Identify which cell holds the provided text, then report its [X, Y] central coordinate. 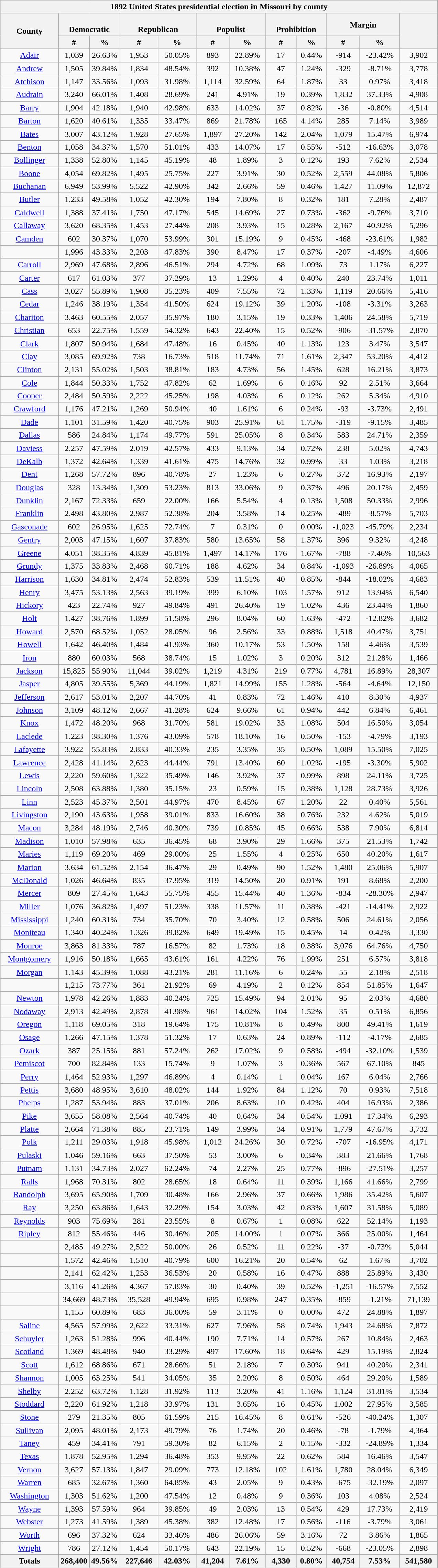
2,095 [74, 1430]
235 [212, 749]
1,916 [74, 959]
4.31% [247, 671]
52.93% [105, 1077]
1,684 [139, 343]
Adair [30, 55]
4,051 [74, 553]
37.29% [177, 278]
62.24% [177, 1168]
2,003 [74, 540]
39.02% [177, 671]
68.35% [105, 226]
6.15% [247, 1443]
1,996 [74, 252]
6,974 [419, 134]
51.28% [105, 1339]
-859 [343, 1299]
0.84% [311, 566]
241 [212, 95]
181 [343, 200]
42.30% [177, 200]
Howell [30, 645]
3,585 [419, 1404]
63.86% [105, 1207]
Warren [30, 1483]
5,607 [419, 1194]
2,019 [139, 448]
497 [212, 1352]
16.50% [380, 723]
4,171 [419, 1142]
880 [74, 658]
671 [139, 1365]
7.53% [380, 1561]
267 [343, 1339]
1,378 [139, 1038]
44.44% [177, 762]
1.29% [247, 278]
22.75% [105, 330]
Gasconade [30, 527]
1,572 [74, 1260]
17.34% [380, 1116]
338 [212, 906]
31.58% [380, 1207]
1,454 [139, 1548]
Perry [30, 1077]
683 [139, 1312]
71.38% [105, 1129]
628 [343, 369]
133 [139, 1064]
1,495 [139, 173]
1,223 [74, 736]
912 [343, 592]
11,044 [139, 671]
6.10% [247, 592]
0.89% [311, 1038]
4.14% [311, 121]
-93 [343, 409]
53.94% [105, 1103]
2,498 [74, 514]
2,570 [74, 632]
3,085 [74, 356]
180 [212, 317]
390 [212, 252]
16.57% [177, 946]
Stone [30, 1417]
442 [343, 710]
1,844 [74, 383]
24 [281, 1038]
40,754 [343, 1561]
15.47% [380, 134]
104 [281, 1011]
43.21% [177, 972]
23.71% [177, 1129]
1,860 [419, 605]
16.89% [380, 671]
43.61% [177, 959]
-668 [343, 1548]
Hickory [30, 605]
-23.42% [380, 55]
95 [343, 998]
5,907 [419, 867]
773 [212, 1470]
382 [212, 1522]
809 [74, 893]
6,814 [419, 828]
-9.76% [380, 213]
3,257 [419, 1168]
13.40% [247, 762]
Shelby [30, 1391]
-8.57% [380, 514]
845 [419, 1064]
23.55% [177, 1221]
155 [281, 684]
0.16% [311, 383]
51.85% [380, 985]
39.84% [105, 68]
696 [74, 1535]
49.77% [177, 435]
1,472 [74, 723]
1,883 [139, 998]
1,269 [139, 409]
Maries [30, 854]
30.46% [177, 1234]
92 [343, 383]
-4.79% [380, 736]
312 [343, 658]
1,612 [74, 1365]
51.23% [177, 906]
Ozark [30, 1051]
1,174 [139, 435]
21.78% [247, 121]
175 [212, 1024]
-26.89% [380, 566]
3.00% [247, 1155]
-16.57% [380, 1286]
568 [139, 658]
2,056 [419, 920]
653 [74, 330]
Callaway [30, 226]
3,061 [419, 1522]
5,044 [419, 1247]
149 [212, 1129]
5,369 [139, 684]
1,266 [74, 1038]
-195 [343, 762]
Buchanan [30, 186]
23.44% [380, 605]
0.88% [311, 632]
24.88% [380, 1312]
1,375 [74, 566]
4,680 [419, 998]
3.91% [247, 173]
81.33% [105, 946]
36.47% [177, 867]
3,863 [74, 946]
2,190 [74, 815]
7,552 [419, 1286]
2,428 [74, 762]
1.16% [311, 1391]
-0.80% [380, 108]
8.04% [247, 619]
968 [139, 723]
2,173 [139, 1430]
813 [212, 487]
1.36% [311, 893]
2,534 [419, 160]
2,487 [419, 200]
-12.82% [380, 619]
1,338 [74, 160]
3,680 [74, 1090]
940 [139, 1352]
2,878 [139, 1011]
833 [212, 815]
47.82% [177, 383]
10.84% [380, 1339]
7,025 [419, 749]
6,540 [419, 592]
Moniteau [30, 933]
61.59% [177, 1417]
25.75% [177, 173]
725 [212, 998]
47.54% [177, 1496]
27.44% [177, 226]
1,406 [343, 317]
1,219 [212, 671]
1,372 [74, 461]
45.39% [105, 972]
1,354 [139, 304]
2,501 [139, 802]
0.27% [311, 474]
Morgan [30, 972]
7.55% [247, 291]
0.61% [311, 1417]
1,570 [139, 147]
0.13% [311, 501]
1,508 [343, 501]
47.48% [177, 343]
54.32% [177, 330]
6,293 [419, 1116]
31.81% [380, 1391]
1,453 [139, 226]
410 [343, 697]
7.62% [380, 160]
33.83% [105, 566]
Harrison [30, 579]
52.80% [105, 160]
Clay [30, 356]
42.03% [177, 1561]
1,510 [139, 1260]
1.03% [380, 461]
3,430 [419, 1273]
1,307 [419, 1417]
1,011 [419, 278]
2,474 [139, 579]
-27.51% [380, 1168]
2,252 [74, 1391]
Barton [30, 121]
44.08% [380, 173]
1.12% [311, 1090]
193 [343, 160]
61.92% [105, 1404]
1.46% [311, 697]
33.97% [177, 1404]
0.63% [247, 1038]
24.84% [105, 435]
16.45% [247, 1417]
38 [281, 815]
48.01% [105, 1430]
342 [212, 186]
0.07% [311, 1234]
22.19% [247, 1548]
1,322 [139, 775]
734 [139, 920]
11.74% [247, 356]
622 [343, 1221]
8.47% [247, 252]
Montgomery [30, 959]
50.18% [105, 959]
Camden [30, 239]
146 [212, 775]
3,695 [74, 1194]
36.48% [177, 1457]
60.89% [105, 1312]
50.59% [105, 396]
1.57% [311, 592]
13.34% [105, 487]
2,564 [139, 1116]
2,485 [74, 1247]
961 [212, 1011]
45.37% [105, 802]
8.68% [380, 880]
Douglas [30, 487]
47.67% [380, 1129]
14.17% [247, 553]
7.96% [247, 1325]
3,873 [419, 369]
1,155 [74, 1312]
Scott [30, 1365]
-32.19% [380, 1483]
0.28% [311, 226]
854 [343, 985]
685 [74, 1483]
26.95% [105, 527]
14.07% [247, 147]
48.48% [105, 1352]
61.52% [105, 867]
57.99% [105, 1325]
2,463 [419, 1339]
28.65% [177, 1181]
24.26% [247, 1142]
3,218 [419, 461]
11.57% [247, 906]
0.04% [311, 1077]
48.02% [177, 1090]
0.97% [380, 82]
20.17% [380, 487]
3,539 [419, 645]
1.13% [311, 343]
40.47% [380, 632]
66.01% [105, 95]
60.55% [105, 317]
-834 [343, 893]
881 [139, 1051]
61.03% [105, 278]
4,412 [419, 356]
-153 [343, 736]
2.56% [247, 632]
Newton [30, 998]
-4.64% [380, 684]
Worth [30, 1535]
1,865 [419, 1535]
57.72% [105, 474]
600 [212, 1260]
617 [74, 278]
15,825 [74, 671]
27.12% [105, 1548]
Saline [30, 1325]
37.95% [177, 880]
996 [139, 1339]
14.00% [247, 1234]
-564 [343, 684]
0.93% [380, 1090]
31.59% [105, 422]
3,076 [343, 946]
35.42% [380, 1194]
Osage [30, 1038]
6,856 [419, 1011]
Linn [30, 802]
3,664 [419, 383]
28,307 [419, 671]
2,522 [139, 1247]
42.64% [105, 461]
3.15% [247, 317]
49.27% [105, 1247]
3,330 [419, 933]
5.54% [247, 501]
3,534 [419, 1391]
-7.46% [380, 553]
2,896 [139, 265]
4,367 [139, 1286]
-116 [343, 1522]
-1,251 [343, 1286]
0.85% [311, 579]
7.28% [380, 200]
46.40% [105, 645]
1,408 [139, 95]
0.30% [311, 1365]
38.30% [105, 736]
62.42% [105, 1273]
738 [139, 356]
-1.21% [380, 1299]
52.83% [177, 579]
0.44% [311, 55]
800 [343, 1024]
167 [343, 1077]
144 [212, 1090]
-788 [343, 553]
1,617 [419, 854]
2,898 [419, 1548]
46.51% [177, 265]
1.37% [311, 540]
16.60% [247, 815]
896 [139, 474]
3,007 [74, 134]
0.08% [311, 1221]
Democratic [89, 25]
663 [139, 1155]
583 [343, 435]
215 [212, 1417]
1.50% [311, 645]
22.89% [247, 55]
-329 [343, 68]
1,339 [139, 461]
20.66% [380, 291]
3,710 [419, 213]
Lafayette [30, 749]
3,418 [419, 82]
1,246 [74, 304]
0.74% [311, 1325]
44.19% [177, 684]
Prohibition [296, 25]
366 [343, 1234]
158 [343, 645]
-4.17% [380, 1038]
-31.57% [380, 330]
13.94% [380, 592]
8.30% [380, 697]
3,702 [419, 1260]
38.76% [105, 619]
40.61% [105, 121]
739 [212, 828]
580 [212, 540]
3.86% [380, 1535]
10 [281, 1103]
48.20% [105, 723]
53.20% [380, 356]
2.51% [380, 383]
4,781 [343, 671]
Carter [30, 278]
3,240 [74, 95]
Clark [30, 343]
4.08% [380, 1496]
Putnam [30, 1168]
49.41% [380, 1024]
47.59% [105, 448]
5.02% [380, 448]
1,620 [74, 121]
23 [212, 788]
34.37% [105, 147]
-16.63% [380, 147]
1,832 [343, 95]
1,953 [139, 55]
-489 [343, 514]
3,485 [419, 422]
1,807 [74, 343]
387 [74, 1051]
1,928 [139, 134]
1,380 [139, 788]
28.69% [177, 95]
1,046 [74, 1155]
41.93% [177, 645]
-472 [343, 619]
4.91% [247, 95]
17.02% [247, 1051]
4.46% [380, 645]
42.26% [105, 998]
1,240 [74, 920]
55.90% [105, 671]
50.05% [177, 55]
0.59% [247, 788]
70.31% [105, 1181]
0.33% [311, 317]
22.40% [247, 330]
0.56% [311, 1522]
27.20% [247, 134]
383 [343, 1155]
1,145 [139, 160]
Greene [30, 553]
35.23% [177, 291]
10,563 [419, 553]
301 [212, 239]
Lincoln [30, 788]
1.17% [380, 265]
9.13% [247, 448]
188 [212, 566]
3,778 [419, 68]
39.01% [177, 815]
19.02% [247, 723]
4,805 [74, 684]
Barry [30, 108]
45.25% [177, 396]
Iron [30, 658]
7.71% [247, 1339]
472 [343, 1312]
34.05% [177, 1378]
67 [281, 802]
Monroe [30, 946]
2.96% [247, 1194]
55.75% [177, 893]
4,839 [139, 553]
68.86% [105, 1365]
1,076 [74, 906]
247 [281, 1299]
1,369 [74, 1352]
4.19% [247, 985]
21.35% [105, 1417]
37.50% [177, 1155]
1,303 [74, 1496]
43.12% [105, 134]
2,799 [419, 1181]
51.01% [177, 147]
2,057 [139, 317]
72.33% [105, 501]
3,620 [74, 226]
3.47% [380, 343]
38.35% [105, 553]
41.26% [105, 1286]
69 [212, 985]
2,617 [74, 697]
1,091 [343, 1116]
2,947 [419, 893]
Webster [30, 1522]
1,978 [74, 998]
41.14% [105, 762]
Dade [30, 422]
34.73% [105, 1168]
Phelps [30, 1103]
2.01% [311, 998]
205 [212, 1234]
21.92% [177, 985]
41.50% [177, 304]
3,922 [74, 749]
24.11% [380, 775]
49.58% [105, 200]
2,234 [419, 527]
63.72% [105, 1391]
1,642 [74, 645]
154 [212, 1207]
-906 [343, 330]
1,089 [343, 749]
2,359 [419, 435]
198 [212, 396]
1,505 [74, 68]
700 [74, 1064]
1,847 [139, 1470]
0.94% [311, 710]
6.04% [380, 1077]
1,309 [139, 487]
-332 [343, 1443]
Cole [30, 383]
52.14% [380, 1221]
2,824 [419, 1352]
194 [212, 200]
4,065 [419, 566]
41.61% [177, 461]
Margin [363, 25]
2,459 [419, 487]
3,732 [419, 1129]
35.97% [177, 317]
285 [343, 121]
541 [139, 1378]
69.20% [105, 854]
2.20% [247, 1378]
3.65% [247, 1404]
3,655 [74, 1116]
41.59% [105, 1522]
6,227 [419, 265]
0.82% [311, 108]
2,257 [74, 448]
1,118 [74, 1024]
2,347 [343, 356]
-108 [343, 304]
183 [212, 369]
50.00% [177, 1247]
46.64% [105, 880]
-494 [343, 1051]
3,634 [74, 867]
Pulaski [30, 1155]
1,780 [343, 1470]
3.90% [247, 841]
14.76% [247, 461]
35.49% [177, 775]
3,078 [419, 147]
1,647 [419, 985]
45.38% [177, 1522]
4.72% [247, 265]
37.83% [177, 540]
459 [74, 1443]
1,420 [139, 422]
-9.15% [380, 422]
7.61% [247, 1561]
-28.30% [380, 893]
15.50% [380, 749]
29.09% [177, 1470]
650 [343, 854]
64 [281, 82]
541,580 [419, 1561]
53.01% [105, 697]
649 [212, 933]
3.93% [247, 226]
2.66% [247, 186]
0.80% [311, 1561]
33.46% [177, 1535]
1,899 [139, 619]
-468 [343, 239]
5,296 [419, 226]
59.30% [177, 1443]
Texas [30, 1457]
251 [343, 959]
2,563 [139, 592]
Holt [30, 619]
885 [139, 1129]
17.60% [247, 1352]
927 [139, 605]
48.12% [105, 710]
Vernon [30, 1470]
1,742 [419, 841]
3.40% [247, 920]
41,204 [212, 1561]
3.58% [247, 514]
69.82% [105, 173]
46.89% [177, 1077]
0.35% [311, 1299]
40.33% [177, 749]
0.98% [247, 1299]
4,514 [419, 108]
1,287 [74, 1103]
1.73% [247, 946]
496 [343, 487]
Sullivan [30, 1430]
Dallas [30, 435]
1,918 [139, 1142]
69.05% [105, 1024]
21.28% [380, 658]
Pettis [30, 1090]
2,996 [419, 501]
38.81% [177, 369]
DeKalb [30, 461]
29.00% [177, 854]
2.27% [247, 1168]
48.73% [105, 1299]
Benton [30, 147]
409 [212, 291]
2,154 [139, 867]
3.99% [247, 1129]
1,026 [74, 880]
34.81% [105, 579]
2,623 [139, 762]
1.24% [311, 68]
Marion [30, 867]
131 [212, 1404]
1,480 [343, 867]
1,619 [419, 1024]
27.45% [105, 893]
377 [139, 278]
30.48% [177, 1194]
-36 [343, 108]
-8.71% [380, 68]
4,565 [74, 1325]
57.59% [105, 1509]
64.76% [380, 946]
15.74% [177, 1064]
Totals [30, 1561]
Cedar [30, 304]
42.90% [177, 186]
591 [212, 435]
1.63% [311, 619]
360 [212, 645]
5,522 [139, 186]
1,010 [74, 841]
32.67% [105, 1483]
1,986 [343, 1194]
396 [343, 540]
55 [343, 972]
3.20% [247, 1391]
22.74% [105, 605]
38.19% [105, 304]
-914 [343, 55]
2,200 [419, 880]
227 [212, 173]
39.55% [105, 684]
-24.89% [380, 1443]
47 [281, 68]
Johnson [30, 710]
-45.79% [380, 527]
Ripley [30, 1234]
Jefferson [30, 697]
-1.79% [380, 1430]
545 [212, 213]
39.19% [177, 592]
36.45% [177, 841]
42 [281, 1207]
1,211 [74, 1142]
Wright [30, 1548]
0.31% [247, 527]
21.53% [380, 841]
-14.41% [380, 906]
279 [74, 1417]
2,141 [74, 1273]
2,386 [419, 1103]
10.85% [247, 828]
57.83% [177, 1286]
73.77% [105, 985]
2,491 [419, 409]
1,005 [74, 1378]
5,902 [419, 762]
2,341 [419, 1365]
27.95% [380, 1404]
63.88% [105, 788]
1,752 [139, 383]
45.19% [177, 160]
0.43% [311, 1483]
Shannon [30, 1378]
1,768 [419, 1155]
19.64% [177, 1024]
3,610 [139, 1090]
1,539 [419, 1051]
0.20% [311, 658]
1,334 [419, 1443]
1.89% [247, 160]
1,484 [139, 645]
69.92% [105, 356]
4.73% [247, 369]
0.73% [311, 213]
7.90% [380, 828]
4,750 [419, 946]
County [30, 31]
4,606 [419, 252]
40.78% [177, 474]
6,349 [419, 1470]
627 [212, 1325]
Carroll [30, 265]
Platte [30, 1129]
40.92% [380, 226]
Chariton [30, 317]
-23.05% [380, 1548]
60.31% [105, 920]
869 [212, 121]
1.07% [247, 1064]
42.18% [105, 108]
4,330 [281, 1561]
Caldwell [30, 213]
41.28% [177, 710]
53.23% [177, 487]
294 [212, 265]
42.98% [177, 108]
2,667 [139, 710]
1.66% [311, 841]
-707 [343, 1142]
1,093 [139, 82]
5,561 [419, 802]
43.33% [105, 252]
2,027 [139, 1168]
2,913 [74, 1011]
506 [343, 920]
941 [343, 1365]
1,589 [419, 1378]
Lewis [30, 775]
2,969 [74, 265]
1,503 [139, 369]
578 [212, 736]
36.82% [105, 906]
48 [212, 160]
72.74% [177, 527]
-112 [343, 1038]
21.66% [380, 1155]
1,215 [74, 985]
1,393 [74, 1509]
469 [139, 854]
-3.30% [380, 762]
1,940 [139, 108]
48.95% [105, 1090]
9.95% [247, 1457]
13.65% [247, 540]
113 [212, 1391]
3,725 [419, 775]
63.25% [105, 1378]
4,937 [419, 697]
25.91% [247, 422]
1,630 [74, 579]
Randolph [30, 1194]
142 [281, 134]
Bates [30, 134]
-3.79% [380, 1522]
6.57% [380, 959]
49.56% [105, 1561]
1.87% [311, 82]
59.60% [105, 775]
1.69% [247, 383]
1,904 [74, 108]
43.63% [105, 815]
123 [343, 343]
2,685 [419, 1038]
2,419 [419, 1509]
45.98% [177, 1142]
2,922 [419, 906]
-1,023 [343, 527]
10.81% [247, 1024]
Christian [30, 330]
41.66% [380, 1181]
26.06% [247, 1535]
33.29% [177, 1352]
44.97% [177, 802]
26.63% [105, 55]
Bollinger [30, 160]
1,376 [139, 736]
219 [281, 671]
3,284 [74, 828]
Atchison [30, 82]
7.80% [247, 200]
1,821 [212, 684]
2,622 [139, 1325]
3,193 [419, 736]
0.32% [311, 200]
9.32% [380, 540]
55.83% [105, 749]
5,089 [419, 1207]
1,079 [343, 134]
28.66% [177, 1365]
90 [281, 867]
2,524 [419, 1496]
Wayne [30, 1509]
Mississippi [30, 920]
1.75% [311, 422]
1,326 [139, 933]
94 [281, 998]
29.20% [380, 1378]
0.47% [311, 1273]
33.31% [177, 1325]
51.32% [177, 1038]
49 [212, 1509]
48.54% [177, 68]
3,682 [419, 619]
82.84% [105, 1064]
37.01% [177, 1103]
893 [212, 55]
36.00% [177, 1312]
Stoddard [30, 1404]
57.98% [105, 841]
319 [212, 880]
75.69% [105, 1221]
27.65% [177, 134]
51.62% [105, 1496]
Ralls [30, 1181]
3,926 [419, 788]
1,012 [212, 1142]
Knox [30, 723]
Audrain [30, 95]
55.89% [105, 291]
26.40% [247, 605]
29.03% [105, 1142]
28.73% [380, 788]
1.55% [247, 854]
45.81% [177, 553]
805 [139, 1417]
60.71% [177, 566]
-675 [343, 1483]
-526 [343, 1417]
14.50% [247, 880]
39.85% [177, 1509]
71 [281, 356]
2,518 [419, 972]
1,665 [139, 959]
1,389 [139, 1522]
45 [281, 828]
47.17% [177, 213]
41.98% [177, 1011]
3.92% [247, 775]
Ray [30, 1207]
34,669 [74, 1299]
206 [212, 1103]
584 [343, 1457]
31.70% [177, 723]
5,806 [419, 173]
Oregon [30, 1024]
Howard [30, 632]
238 [343, 448]
Dent [30, 474]
43.09% [177, 736]
39.82% [177, 933]
-421 [343, 906]
57.24% [177, 1051]
538 [343, 828]
Boone [30, 173]
23.74% [380, 278]
1,233 [74, 200]
51 [212, 1365]
2,766 [419, 1077]
11.16% [247, 972]
4.03% [247, 396]
486 [212, 1535]
26 [212, 1247]
25.06% [380, 867]
16.46% [380, 1457]
40.79% [177, 1260]
-319 [343, 422]
399 [212, 592]
53.13% [105, 592]
5,703 [419, 514]
2,097 [419, 1483]
1,982 [419, 239]
52.38% [177, 514]
-18.02% [380, 579]
49.84% [177, 605]
835 [139, 880]
3,109 [74, 710]
5,019 [419, 815]
37.33% [380, 95]
1,908 [139, 291]
96 [212, 632]
1.99% [311, 959]
4.22% [247, 959]
4,054 [74, 173]
3.16% [311, 1535]
-3.31% [380, 304]
44.70% [177, 697]
0.14% [247, 1077]
567 [343, 1064]
42.57% [177, 448]
35.15% [177, 788]
0.51% [380, 1011]
30.37% [105, 239]
31.92% [177, 1391]
5,719 [419, 317]
3,250 [74, 1207]
1.23% [247, 474]
Populist [231, 25]
2,203 [139, 252]
Taney [30, 1443]
5.34% [380, 396]
Scotland [30, 1352]
47.68% [105, 265]
37.41% [105, 213]
Lawrence [30, 762]
14.99% [247, 684]
372 [343, 474]
Polk [30, 1142]
-40.24% [380, 1417]
12,872 [419, 186]
12.18% [247, 1470]
-37 [343, 1247]
33.47% [177, 121]
-844 [343, 579]
102 [281, 1470]
1,878 [74, 1457]
633 [212, 108]
0.76% [311, 815]
-3.73% [380, 409]
-1,093 [343, 566]
1,114 [212, 82]
34.41% [105, 1443]
25.15% [105, 1051]
191 [343, 880]
24.68% [380, 1325]
227,646 [139, 1561]
436 [343, 605]
888 [343, 1273]
1,166 [343, 1181]
1892 United States presidential election in Missouri by county [219, 7]
71,139 [419, 1299]
-207 [343, 252]
McDonald [30, 880]
-16.95% [380, 1142]
1,958 [139, 815]
31.98% [177, 82]
4,248 [419, 540]
8.45% [247, 802]
Laclede [30, 736]
1,779 [343, 1129]
19.49% [247, 933]
40.74% [177, 1116]
2,559 [343, 173]
52.95% [105, 1457]
240 [343, 278]
1.92% [247, 1090]
4,364 [419, 1430]
2,746 [139, 828]
786 [74, 1548]
0.15% [311, 1443]
3,054 [419, 723]
7,872 [419, 1325]
1,268 [74, 474]
24.61% [380, 920]
Reynolds [30, 1221]
0.55% [311, 147]
32.29% [177, 1207]
165 [281, 121]
Washington [30, 1496]
17.73% [380, 1509]
73 [343, 265]
Andrew [30, 68]
3,463 [74, 317]
787 [139, 946]
58.08% [105, 1116]
1,294 [139, 1457]
33.56% [105, 82]
25.00% [380, 1234]
2,131 [74, 369]
1,002 [343, 1404]
659 [139, 501]
190 [212, 1339]
74 [212, 1168]
1,058 [74, 147]
2,664 [74, 1129]
-362 [343, 213]
Schuyler [30, 1339]
47.83% [177, 252]
581 [212, 723]
-78 [343, 1430]
0.22% [311, 1247]
-512 [343, 147]
16.73% [177, 356]
35,528 [139, 1299]
1.74% [247, 1430]
1,968 [74, 1181]
7,518 [419, 1090]
60.03% [105, 658]
1,253 [139, 1273]
3,116 [74, 1286]
1,943 [343, 1325]
423 [74, 605]
12,150 [419, 684]
67.10% [380, 1064]
-32.10% [380, 1051]
470 [212, 802]
964 [139, 1509]
1.45% [311, 369]
176 [281, 553]
1.28% [311, 684]
2.04% [311, 134]
24.71% [380, 435]
1.33% [311, 291]
539 [212, 579]
Mercer [30, 893]
Daviess [30, 448]
3,989 [419, 121]
6,949 [74, 186]
51.58% [177, 619]
1,131 [74, 1168]
43.80% [105, 514]
Henry [30, 592]
11.09% [380, 186]
1,388 [74, 213]
55.02% [105, 369]
1,466 [419, 658]
2,870 [419, 330]
2,197 [419, 474]
-896 [343, 1168]
392 [212, 68]
455 [212, 893]
1,039 [74, 55]
9.66% [247, 710]
25.05% [247, 435]
2,222 [139, 396]
Madison [30, 841]
Gentry [30, 540]
1,273 [74, 1522]
Franklin [30, 514]
15.44% [247, 893]
28.05% [177, 632]
1,193 [419, 1221]
1,625 [139, 527]
Dunklin [30, 501]
268,400 [74, 1561]
1,559 [139, 330]
49.79% [177, 1430]
4,683 [419, 579]
1,176 [74, 409]
4,743 [419, 448]
33.06% [247, 487]
43 [212, 1483]
635 [139, 841]
Republican [158, 25]
4,908 [419, 95]
-0.73% [380, 1247]
6.84% [380, 710]
14.69% [247, 213]
10.38% [247, 68]
208 [212, 226]
84 [281, 1090]
Cass [30, 291]
19.12% [247, 304]
37.32% [105, 1535]
Macon [30, 828]
1,297 [139, 1077]
Pemiscot [30, 1064]
0.48% [247, 1496]
464 [343, 1378]
2,484 [74, 396]
32.59% [247, 82]
47.21% [105, 409]
2.05% [247, 1483]
2,833 [139, 749]
0.62% [311, 1457]
55.46% [105, 1234]
1,101 [74, 422]
50.17% [177, 1548]
64.85% [177, 1483]
22.00% [177, 501]
161 [212, 959]
Livingston [30, 815]
24.58% [380, 317]
4,910 [419, 396]
586 [74, 435]
812 [74, 1234]
3.35% [247, 749]
Jasper [30, 684]
296 [212, 619]
446 [139, 1234]
1,709 [139, 1194]
1,070 [139, 239]
318 [139, 1024]
3,027 [74, 291]
204 [212, 514]
1,124 [343, 1391]
1,834 [139, 68]
32 [281, 461]
2,207 [139, 697]
2,987 [139, 514]
0.67% [247, 1221]
1.09% [311, 265]
11.51% [247, 579]
404 [343, 1103]
1,518 [343, 632]
1,088 [139, 972]
36.53% [177, 1273]
48.19% [105, 828]
8.63% [247, 1103]
Grundy [30, 566]
5,416 [419, 291]
3,902 [419, 55]
3,818 [419, 959]
3.03% [247, 1207]
25.89% [380, 1273]
1.08% [311, 723]
35.70% [177, 920]
-4.49% [380, 252]
28.04% [380, 1470]
42.49% [105, 1011]
3,475 [74, 592]
375 [343, 841]
2,523 [74, 802]
Nodaway [30, 1011]
59.16% [105, 1155]
40.75% [177, 422]
1,335 [139, 121]
504 [343, 723]
Cooper [30, 396]
3,751 [419, 632]
695 [212, 1299]
Jackson [30, 671]
0.57% [311, 1339]
6,461 [419, 710]
3,263 [419, 304]
38.74% [177, 658]
1,750 [139, 213]
2,508 [74, 788]
898 [343, 775]
883 [139, 1103]
42.46% [105, 1260]
40.44% [177, 1339]
18.10% [247, 736]
1,263 [74, 1339]
49.94% [177, 1299]
15.49% [247, 998]
-23.61% [380, 239]
65.90% [105, 1194]
10.17% [247, 645]
Crawford [30, 409]
Butler [30, 200]
40.30% [177, 828]
57.13% [105, 1470]
361 [139, 985]
328 [74, 487]
1,147 [74, 82]
2,468 [139, 566]
1,143 [74, 972]
7.14% [380, 121]
475 [212, 461]
232 [343, 815]
353 [212, 1457]
1,340 [74, 933]
491 [212, 605]
Pike [30, 1116]
68.52% [105, 632]
518 [212, 356]
12.48% [247, 1522]
1,218 [139, 1404]
56 [281, 369]
3,627 [74, 1470]
802 [139, 1181]
1,360 [139, 1483]
Miller [30, 906]
1,200 [139, 1496]
3.11% [247, 1312]
Clinton [30, 369]
